From the cell containing the given text, extract its center point as [X, Y] coordinate. 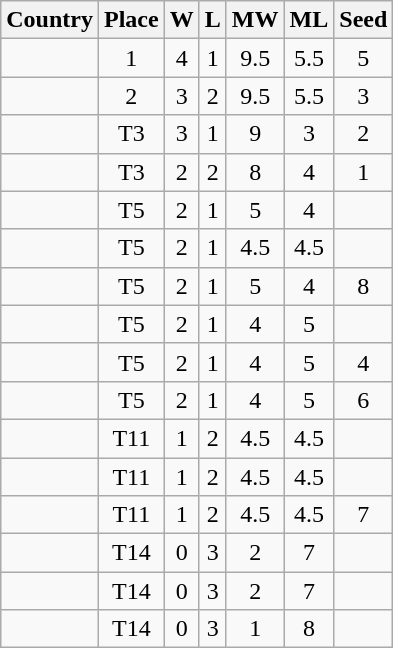
MW [255, 20]
6 [364, 400]
9 [255, 134]
ML [309, 20]
W [182, 20]
Country [50, 20]
Place [131, 20]
Seed [364, 20]
L [212, 20]
